Locate the cell with the specified text and output its (X, Y) center coordinate. 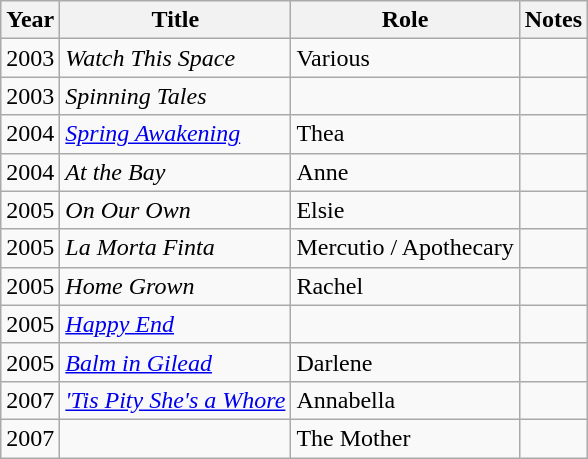
La Morta Finta (176, 248)
At the Bay (176, 172)
Darlene (405, 362)
Watch This Space (176, 58)
Thea (405, 134)
Year (30, 20)
Rachel (405, 286)
Various (405, 58)
Home Grown (176, 286)
Anne (405, 172)
Notes (553, 20)
On Our Own (176, 210)
Spring Awakening (176, 134)
Happy End (176, 324)
Title (176, 20)
Role (405, 20)
The Mother (405, 438)
Annabella (405, 400)
Mercutio / Apothecary (405, 248)
Elsie (405, 210)
Spinning Tales (176, 96)
'Tis Pity She's a Whore (176, 400)
Balm in Gilead (176, 362)
